Extract the [X, Y] coordinate from the center of the cell holding the provided text.  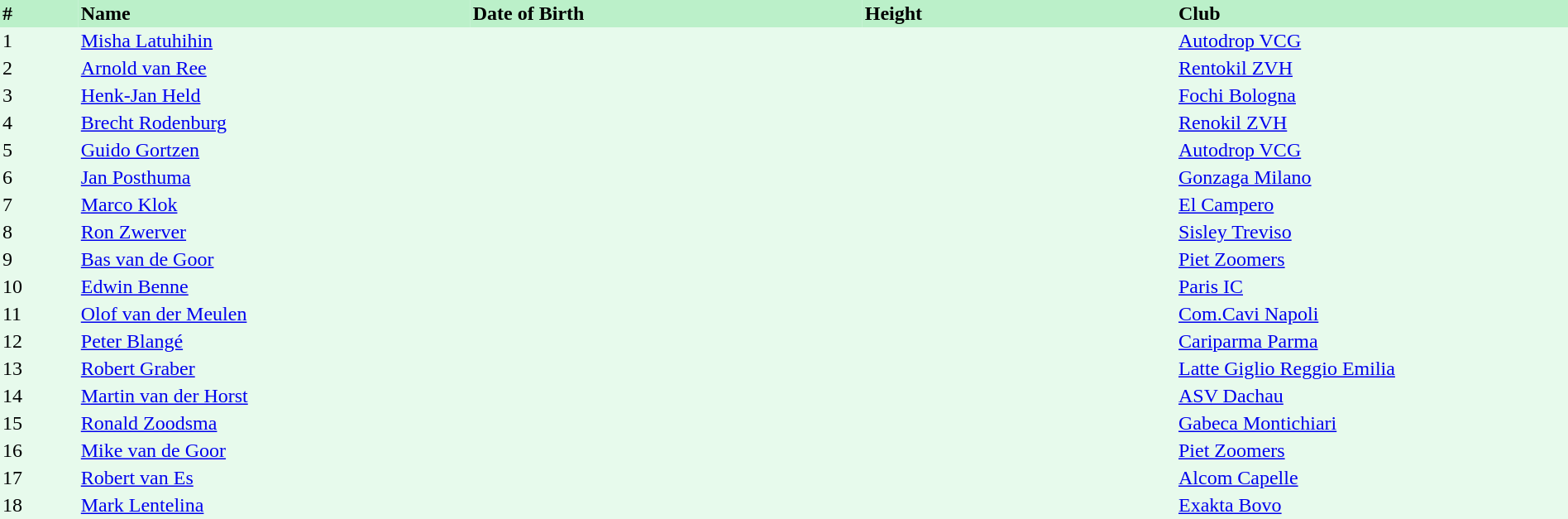
Fochi Bologna [1372, 96]
Ron Zwerver [275, 232]
13 [40, 369]
17 [40, 478]
9 [40, 260]
Ronald Zoodsma [275, 424]
Sisley Treviso [1372, 232]
1 [40, 41]
Mark Lentelina [275, 505]
Exakta Bovo [1372, 505]
Renokil ZVH [1372, 123]
2 [40, 68]
Rentokil ZVH [1372, 68]
Com.Cavi Napoli [1372, 315]
Misha Latuhihin [275, 41]
Henk-Jan Held [275, 96]
Gonzaga Milano [1372, 177]
5 [40, 151]
Paris IC [1372, 286]
6 [40, 177]
15 [40, 424]
16 [40, 450]
14 [40, 396]
Peter Blangé [275, 341]
Brecht Rodenburg [275, 123]
10 [40, 286]
Cariparma Parma [1372, 341]
Gabeca Montichiari [1372, 424]
Alcom Capelle [1372, 478]
Date of Birth [667, 13]
Name [275, 13]
8 [40, 232]
11 [40, 315]
Edwin Benne [275, 286]
18 [40, 505]
Martin van der Horst [275, 396]
Marco Klok [275, 205]
ASV Dachau [1372, 396]
Arnold van Ree [275, 68]
Jan Posthuma [275, 177]
Height [1019, 13]
El Campero [1372, 205]
12 [40, 341]
# [40, 13]
Bas van de Goor [275, 260]
Olof van der Meulen [275, 315]
Robert Graber [275, 369]
3 [40, 96]
Guido Gortzen [275, 151]
Mike van de Goor [275, 450]
Latte Giglio Reggio Emilia [1372, 369]
Club [1372, 13]
Robert van Es [275, 478]
7 [40, 205]
4 [40, 123]
